Output the (X, Y) coordinate of the center of the cell containing the given text.  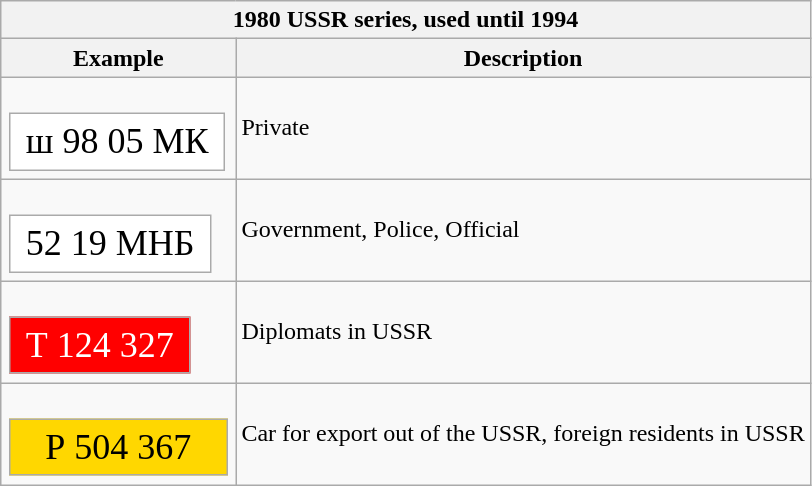
1980 USSR series, used until 1994 (406, 20)
Diplomats in USSR (523, 332)
Government, Police, Official (523, 230)
Car for export out of the USSR, foreign residents in USSR (523, 434)
Example (118, 58)
Description (523, 58)
Private (523, 128)
